Return [X, Y] of the center of cell containing provided text 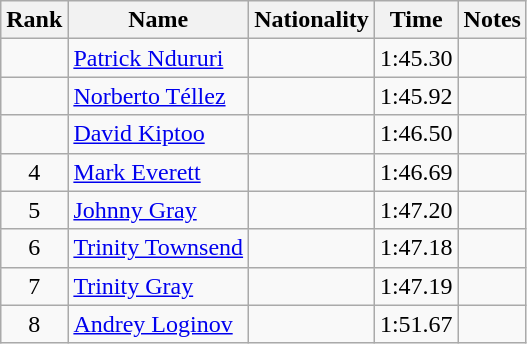
Name [158, 20]
Patrick Ndururi [158, 58]
7 [34, 286]
1:45.92 [416, 96]
5 [34, 210]
Notes [492, 20]
Norberto Téllez [158, 96]
6 [34, 248]
1:46.69 [416, 172]
David Kiptoo [158, 134]
1:47.18 [416, 248]
Trinity Gray [158, 286]
1:47.20 [416, 210]
1:47.19 [416, 286]
1:46.50 [416, 134]
Mark Everett [158, 172]
Johnny Gray [158, 210]
4 [34, 172]
Nationality [312, 20]
Time [416, 20]
1:51.67 [416, 324]
1:45.30 [416, 58]
Trinity Townsend [158, 248]
Andrey Loginov [158, 324]
Rank [34, 20]
8 [34, 324]
